Pinpoint the cell where the given text exists, returning its [X, Y] midpoint coordinate. 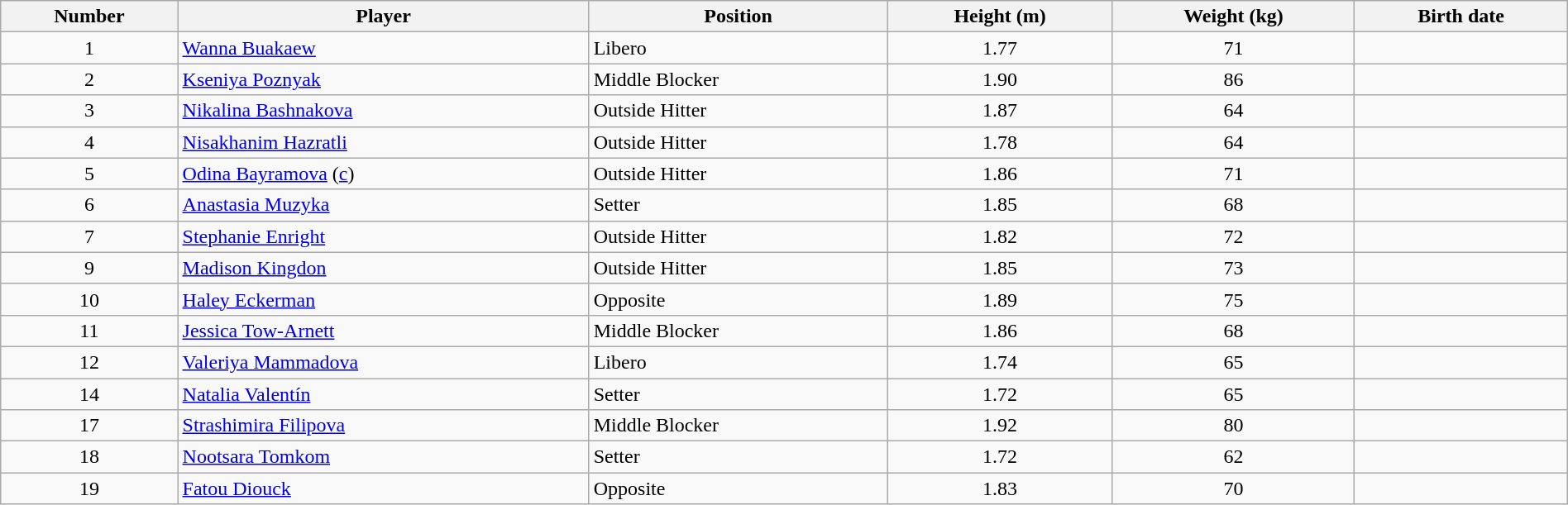
Wanna Buakaew [384, 48]
Stephanie Enright [384, 236]
4 [89, 142]
19 [89, 488]
1.78 [1000, 142]
1 [89, 48]
Number [89, 17]
Odina Bayramova (c) [384, 174]
17 [89, 426]
Player [384, 17]
11 [89, 331]
1.90 [1000, 79]
1.77 [1000, 48]
3 [89, 111]
2 [89, 79]
7 [89, 236]
6 [89, 205]
9 [89, 268]
1.87 [1000, 111]
Haley Eckerman [384, 299]
Jessica Tow-Arnett [384, 331]
Nisakhanim Hazratli [384, 142]
Anastasia Muzyka [384, 205]
Madison Kingdon [384, 268]
Birth date [1460, 17]
Nikalina Bashnakova [384, 111]
73 [1234, 268]
Valeriya Mammadova [384, 362]
80 [1234, 426]
14 [89, 394]
70 [1234, 488]
Fatou Diouck [384, 488]
62 [1234, 457]
12 [89, 362]
Weight (kg) [1234, 17]
1.89 [1000, 299]
Nootsara Tomkom [384, 457]
Kseniya Poznyak [384, 79]
1.92 [1000, 426]
Position [738, 17]
86 [1234, 79]
72 [1234, 236]
75 [1234, 299]
Height (m) [1000, 17]
18 [89, 457]
1.74 [1000, 362]
10 [89, 299]
1.83 [1000, 488]
1.82 [1000, 236]
Natalia Valentín [384, 394]
5 [89, 174]
Strashimira Filipova [384, 426]
